Capture the cell that displays the provided text and extract its (x, y) central coordinate. 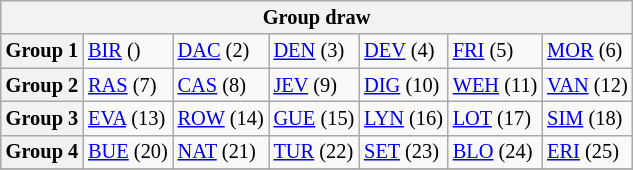
BLO (24) (495, 152)
ERI (25) (587, 152)
SET (23) (404, 152)
DEV (4) (404, 51)
ROW (14) (221, 118)
DIG (10) (404, 85)
Group 2 (42, 85)
Group 4 (42, 152)
Group 1 (42, 51)
Group 3 (42, 118)
DEN (3) (314, 51)
Group draw (317, 17)
TUR (22) (314, 152)
NAT (21) (221, 152)
WEH (11) (495, 85)
BIR () (128, 51)
EVA (13) (128, 118)
MOR (6) (587, 51)
RAS (7) (128, 85)
BUE (20) (128, 152)
GUE (15) (314, 118)
FRI (5) (495, 51)
CAS (8) (221, 85)
VAN (12) (587, 85)
LYN (16) (404, 118)
JEV (9) (314, 85)
LOT (17) (495, 118)
DAC (2) (221, 51)
SIM (18) (587, 118)
